Identify which cell holds the provided text, then report its (X, Y) central coordinate. 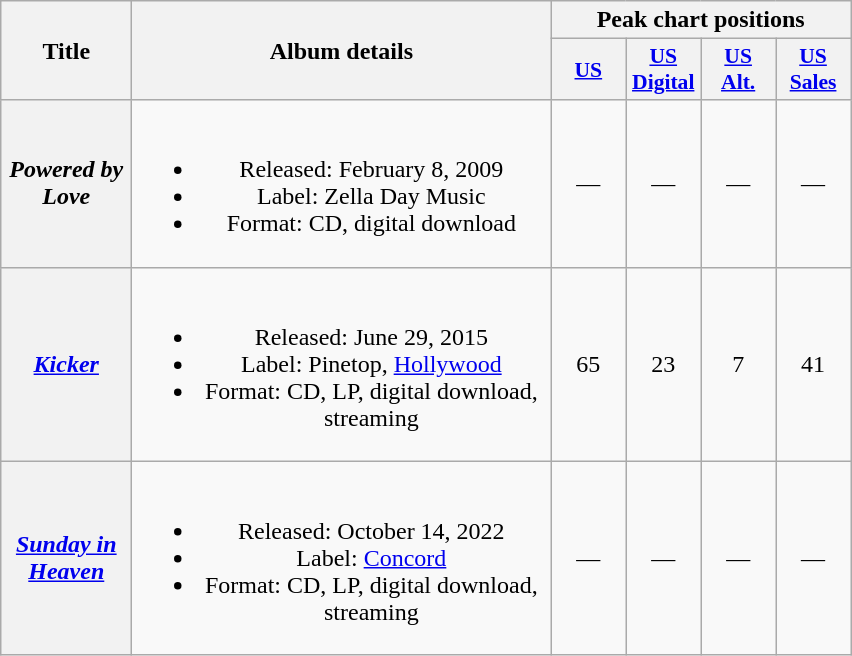
USSales (814, 70)
Title (66, 50)
23 (664, 364)
US (588, 70)
USDigital (664, 70)
USAlt. (738, 70)
Kicker (66, 364)
41 (814, 364)
Album details (342, 50)
Released: June 29, 2015Label: Pinetop, HollywoodFormat: CD, LP, digital download, streaming (342, 364)
Sunday in Heaven (66, 558)
7 (738, 364)
Powered by Love (66, 184)
Released: February 8, 2009Label: Zella Day MusicFormat: CD, digital download (342, 184)
Peak chart positions (701, 20)
Released: October 14, 2022Label: ConcordFormat: CD, LP, digital download, streaming (342, 558)
65 (588, 364)
